From the cell containing the given text, extract its center point as (x, y) coordinate. 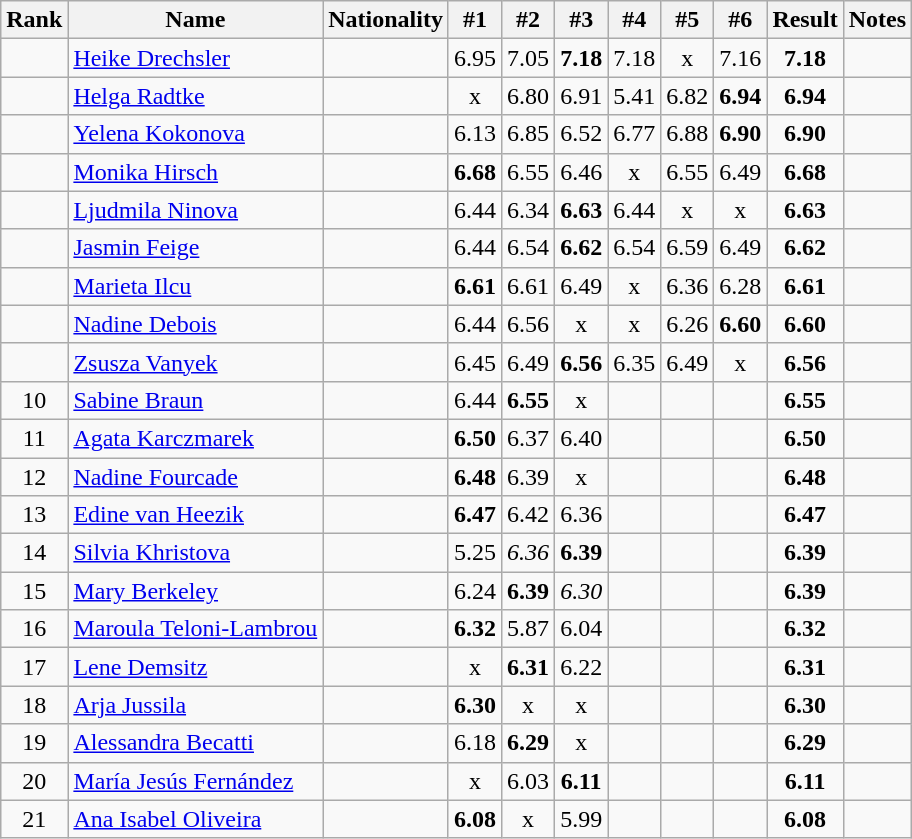
16 (34, 629)
6.22 (582, 667)
10 (34, 400)
6.52 (582, 134)
5.41 (634, 96)
Name (196, 20)
6.88 (688, 134)
6.18 (474, 743)
14 (34, 553)
18 (34, 705)
Heike Drechsler (196, 58)
6.82 (688, 96)
Rank (34, 20)
#6 (740, 20)
11 (34, 438)
Edine van Heezik (196, 515)
5.99 (582, 819)
6.46 (582, 172)
Arja Jussila (196, 705)
Nationality (386, 20)
Alessandra Becatti (196, 743)
21 (34, 819)
6.77 (634, 134)
6.04 (582, 629)
6.45 (474, 362)
6.13 (474, 134)
#1 (474, 20)
15 (34, 591)
6.42 (528, 515)
6.28 (740, 286)
Silvia Khristova (196, 553)
6.91 (582, 96)
5.87 (528, 629)
6.26 (688, 324)
Monika Hirsch (196, 172)
7.16 (740, 58)
Nadine Fourcade (196, 477)
6.35 (634, 362)
Result (805, 20)
Ana Isabel Oliveira (196, 819)
6.24 (474, 591)
6.37 (528, 438)
6.80 (528, 96)
6.40 (582, 438)
Jasmin Feige (196, 248)
Notes (877, 20)
12 (34, 477)
6.85 (528, 134)
María Jesús Fernández (196, 781)
Maroula Teloni-Lambrou (196, 629)
Agata Karczmarek (196, 438)
6.03 (528, 781)
Lene Demsitz (196, 667)
20 (34, 781)
6.59 (688, 248)
5.25 (474, 553)
6.34 (528, 210)
19 (34, 743)
7.05 (528, 58)
#4 (634, 20)
#3 (582, 20)
Ljudmila Ninova (196, 210)
#5 (688, 20)
Helga Radtke (196, 96)
#2 (528, 20)
6.95 (474, 58)
13 (34, 515)
Zsusza Vanyek (196, 362)
Mary Berkeley (196, 591)
17 (34, 667)
Nadine Debois (196, 324)
Marieta Ilcu (196, 286)
Sabine Braun (196, 400)
Yelena Kokonova (196, 134)
